Search for the cell housing the specified text and yield its [x, y] center coordinate. 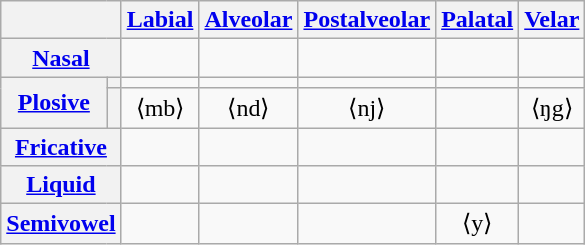
Semivowel [61, 224]
Liquid [61, 185]
⟨nd⟩ [248, 108]
Palatal [478, 20]
Plosive [54, 102]
⟨mb⟩ [160, 108]
⟨nj⟩ [367, 108]
⟨y⟩ [478, 224]
Nasal [61, 58]
Fricative [61, 147]
Velar [552, 20]
Alveolar [248, 20]
Postalveolar [367, 20]
Labial [160, 20]
⟨ŋg⟩ [552, 108]
